Detect which cell encompasses the target text, then output its (X, Y) center coordinate. 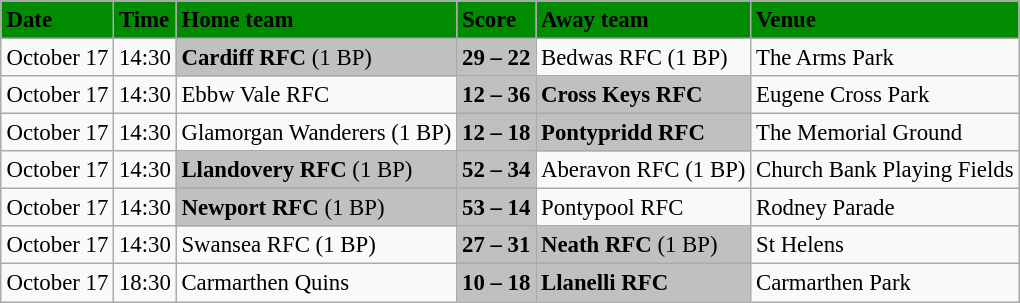
Time (146, 20)
The Arms Park (885, 57)
Bedwas RFC (1 BP) (644, 57)
Pontypool RFC (644, 208)
12 – 18 (496, 133)
Church Bank Playing Fields (885, 170)
Swansea RFC (1 BP) (316, 245)
Llandovery RFC (1 BP) (316, 170)
Rodney Parade (885, 208)
Ebbw Vale RFC (316, 95)
27 – 31 (496, 245)
The Memorial Ground (885, 133)
Home team (316, 20)
Neath RFC (1 BP) (644, 245)
Glamorgan Wanderers (1 BP) (316, 133)
Aberavon RFC (1 BP) (644, 170)
Away team (644, 20)
Venue (885, 20)
Date (57, 20)
Cross Keys RFC (644, 95)
53 – 14 (496, 208)
29 – 22 (496, 57)
12 – 36 (496, 95)
Score (496, 20)
St Helens (885, 245)
52 – 34 (496, 170)
Llanelli RFC (644, 283)
Eugene Cross Park (885, 95)
Pontypridd RFC (644, 133)
10 – 18 (496, 283)
Newport RFC (1 BP) (316, 208)
Carmarthen Park (885, 283)
Carmarthen Quins (316, 283)
Cardiff RFC (1 BP) (316, 57)
18:30 (146, 283)
